Return the [X, Y] coordinate for the center point of the cell that contains the specified text.  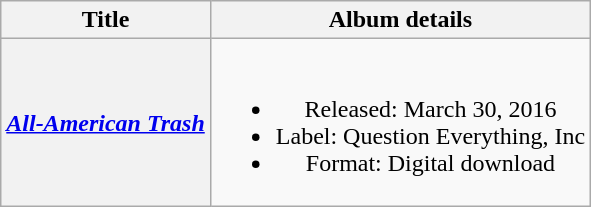
Album details [400, 20]
Title [106, 20]
All-American Trash [106, 122]
Released: March 30, 2016Label: Question Everything, IncFormat: Digital download [400, 122]
